Search for the cell housing the specified text and yield its (x, y) center coordinate. 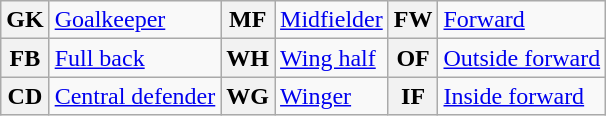
IF (413, 96)
OF (413, 58)
Inside forward (522, 96)
Winger (332, 96)
FB (25, 58)
Goalkeeper (135, 20)
CD (25, 96)
WG (248, 96)
Midfielder (332, 20)
Forward (522, 20)
FW (413, 20)
Central defender (135, 96)
Wing half (332, 58)
Outside forward (522, 58)
MF (248, 20)
GK (25, 20)
Full back (135, 58)
WH (248, 58)
